From the cell containing the given text, extract its center point as (X, Y) coordinate. 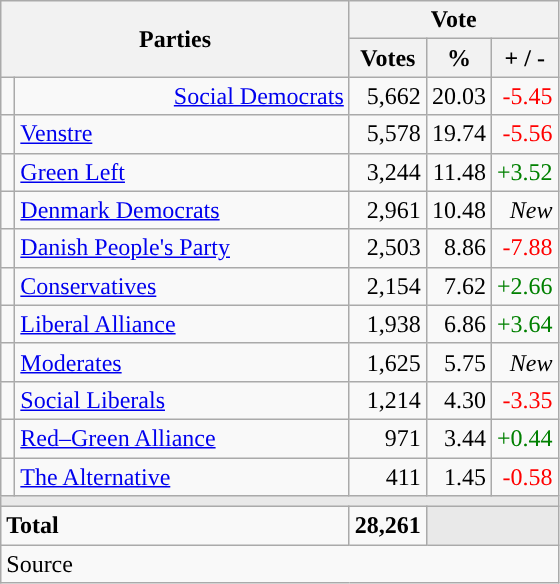
+ / - (524, 58)
Conservatives (182, 286)
1,214 (388, 400)
11.48 (458, 172)
4.30 (458, 400)
Parties (176, 39)
+0.44 (524, 438)
2,154 (388, 286)
-5.45 (524, 96)
Social Democrats (182, 96)
+3.52 (524, 172)
20.03 (458, 96)
7.62 (458, 286)
5.75 (458, 362)
411 (388, 477)
+3.64 (524, 324)
-5.56 (524, 134)
Venstre (182, 134)
6.86 (458, 324)
Denmark Democrats (182, 210)
Danish People's Party (182, 248)
Social Liberals (182, 400)
19.74 (458, 134)
1,625 (388, 362)
+2.66 (524, 286)
Votes (388, 58)
-0.58 (524, 477)
1,938 (388, 324)
3,244 (388, 172)
28,261 (388, 526)
3.44 (458, 438)
10.48 (458, 210)
-7.88 (524, 248)
Liberal Alliance (182, 324)
1.45 (458, 477)
The Alternative (182, 477)
5,662 (388, 96)
Green Left (182, 172)
8.86 (458, 248)
Moderates (182, 362)
2,503 (388, 248)
Vote (454, 20)
-3.35 (524, 400)
Total (176, 526)
5,578 (388, 134)
2,961 (388, 210)
Red–Green Alliance (182, 438)
Source (280, 564)
971 (388, 438)
% (458, 58)
